Detect which cell encompasses the target text, then output its [X, Y] center coordinate. 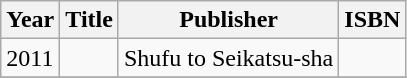
Title [90, 20]
ISBN [372, 20]
Publisher [228, 20]
2011 [30, 58]
Year [30, 20]
Shufu to Seikatsu-sha [228, 58]
